Identify which cell holds the provided text, then report its [x, y] central coordinate. 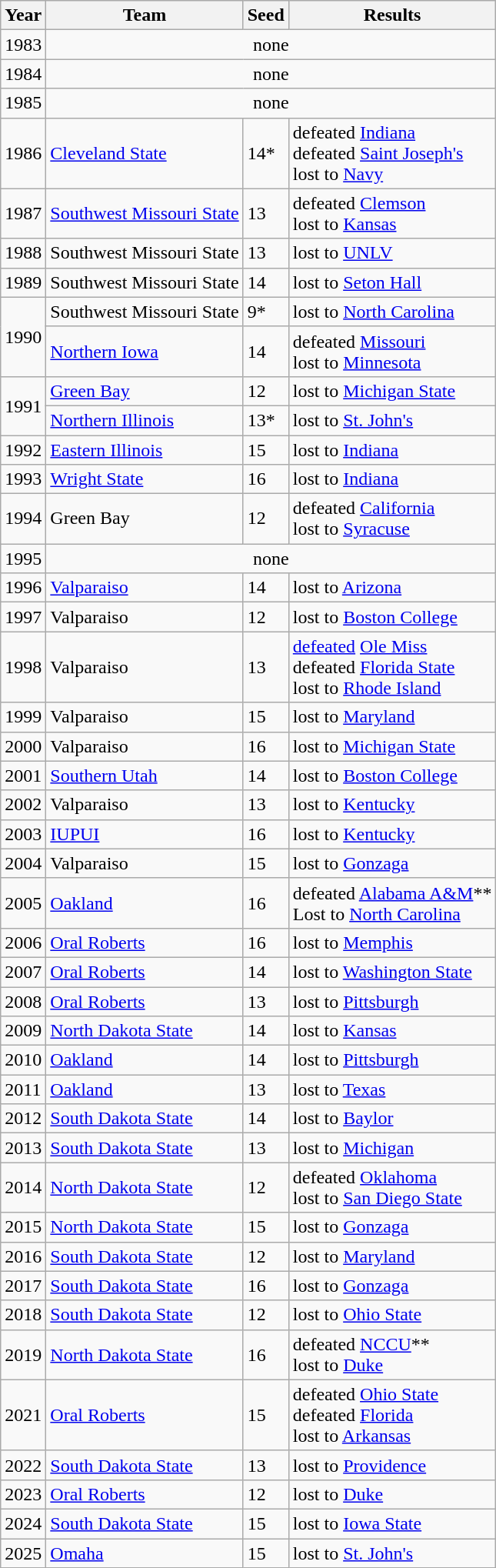
Results [392, 15]
2008 [23, 1001]
1983 [23, 45]
defeated Ole Missdefeated Florida Statelost to Rhode Island [392, 667]
Southern Utah [145, 776]
1988 [23, 253]
1985 [23, 103]
13* [266, 420]
Year [23, 15]
lost to Michigan [392, 1148]
Seed [266, 15]
9* [266, 312]
1992 [23, 450]
1990 [23, 337]
defeated Alabama A&M**Lost to North Carolina [392, 903]
2011 [23, 1089]
defeated Clemsonlost to Kansas [392, 214]
Northern Iowa [145, 351]
defeated Missourilost to Minnesota [392, 351]
2004 [23, 863]
2001 [23, 776]
2003 [23, 834]
1987 [23, 214]
2016 [23, 1256]
defeated NCCU** lost to Duke [392, 1354]
1998 [23, 667]
defeated Indianadefeated Saint Joseph'slost to Navy [392, 153]
1986 [23, 153]
Wright State [145, 479]
1993 [23, 479]
lost to Texas [392, 1089]
2021 [23, 1415]
2018 [23, 1315]
2009 [23, 1031]
Northern Illinois [145, 420]
2017 [23, 1286]
1991 [23, 405]
Cleveland State [145, 153]
lost to Providence [392, 1465]
1996 [23, 588]
lost to Duke [392, 1494]
lost to Washington State [392, 972]
2002 [23, 805]
2024 [23, 1523]
Omaha [145, 1553]
defeated Californialost to Syracuse [392, 519]
Eastern Illinois [145, 450]
lost to Memphis [392, 942]
1997 [23, 617]
1984 [23, 74]
1995 [23, 559]
2025 [23, 1553]
1989 [23, 282]
IUPUI [145, 834]
2023 [23, 1494]
lost to Arizona [392, 588]
2006 [23, 942]
2014 [23, 1188]
14* [266, 153]
2000 [23, 746]
lost to North Carolina [392, 312]
lost to Kansas [392, 1031]
2013 [23, 1148]
lost to Baylor [392, 1119]
lost to Seton Hall [392, 282]
2007 [23, 972]
2012 [23, 1119]
2019 [23, 1354]
1999 [23, 717]
2015 [23, 1227]
lost to Iowa State [392, 1523]
Team [145, 15]
2010 [23, 1060]
1994 [23, 519]
lost to UNLV [392, 253]
defeated Ohio State defeated Florida lost to Arkansas [392, 1415]
lost to Ohio State [392, 1315]
2005 [23, 903]
2022 [23, 1465]
defeated Oklahoma lost to San Diego State [392, 1188]
